Return (X, Y) of the center of cell containing provided text 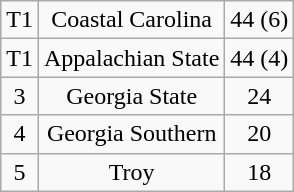
20 (260, 134)
44 (6) (260, 20)
4 (20, 134)
Georgia Southern (131, 134)
Appalachian State (131, 58)
Coastal Carolina (131, 20)
Troy (131, 172)
24 (260, 96)
Georgia State (131, 96)
44 (4) (260, 58)
18 (260, 172)
5 (20, 172)
3 (20, 96)
